Capture the cell that displays the provided text and extract its (X, Y) central coordinate. 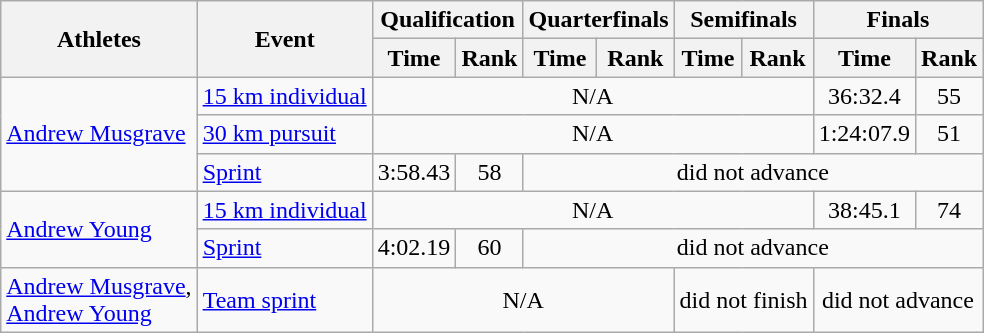
60 (490, 248)
Semifinals (744, 20)
30 km pursuit (284, 134)
Event (284, 39)
36:32.4 (864, 96)
Quarterfinals (598, 20)
3:58.43 (414, 172)
Team sprint (284, 300)
Finals (898, 20)
Qualification (448, 20)
74 (950, 210)
Athletes (99, 39)
58 (490, 172)
did not finish (744, 300)
4:02.19 (414, 248)
Andrew Musgrave (99, 134)
55 (950, 96)
1:24:07.9 (864, 134)
51 (950, 134)
Andrew Musgrave, Andrew Young (99, 300)
38:45.1 (864, 210)
Andrew Young (99, 229)
